For the text-containing cell, return its midpoint in (x, y) coordinate format. 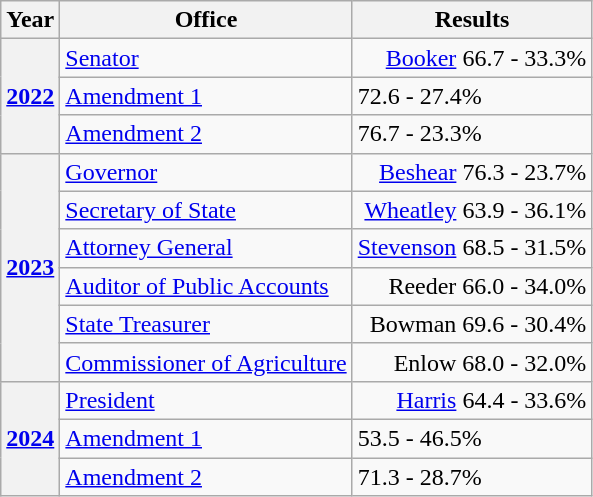
Year (30, 20)
President (206, 400)
71.3 - 28.7% (472, 477)
72.6 - 27.4% (472, 96)
Booker 66.7 - 33.3% (472, 58)
2023 (30, 267)
Commissioner of Agriculture (206, 362)
Bowman 69.6 - 30.4% (472, 324)
76.7 - 23.3% (472, 134)
Auditor of Public Accounts (206, 286)
Results (472, 20)
Secretary of State (206, 210)
Wheatley 63.9 - 36.1% (472, 210)
Reeder 66.0 - 34.0% (472, 286)
Harris 64.4 - 33.6% (472, 400)
Beshear 76.3 - 23.7% (472, 172)
53.5 - 46.5% (472, 438)
Governor (206, 172)
Attorney General (206, 248)
Stevenson 68.5 - 31.5% (472, 248)
2022 (30, 96)
2024 (30, 438)
Office (206, 20)
Senator (206, 58)
Enlow 68.0 - 32.0% (472, 362)
State Treasurer (206, 324)
